For the text-containing cell, return its midpoint in [x, y] coordinate format. 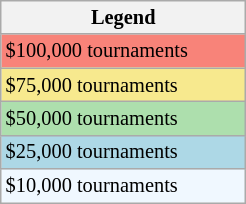
$50,000 tournaments [124, 118]
$25,000 tournaments [124, 152]
$75,000 tournaments [124, 85]
$10,000 tournaments [124, 186]
Legend [124, 17]
$100,000 tournaments [124, 51]
